Detect which cell encompasses the target text, then output its [X, Y] center coordinate. 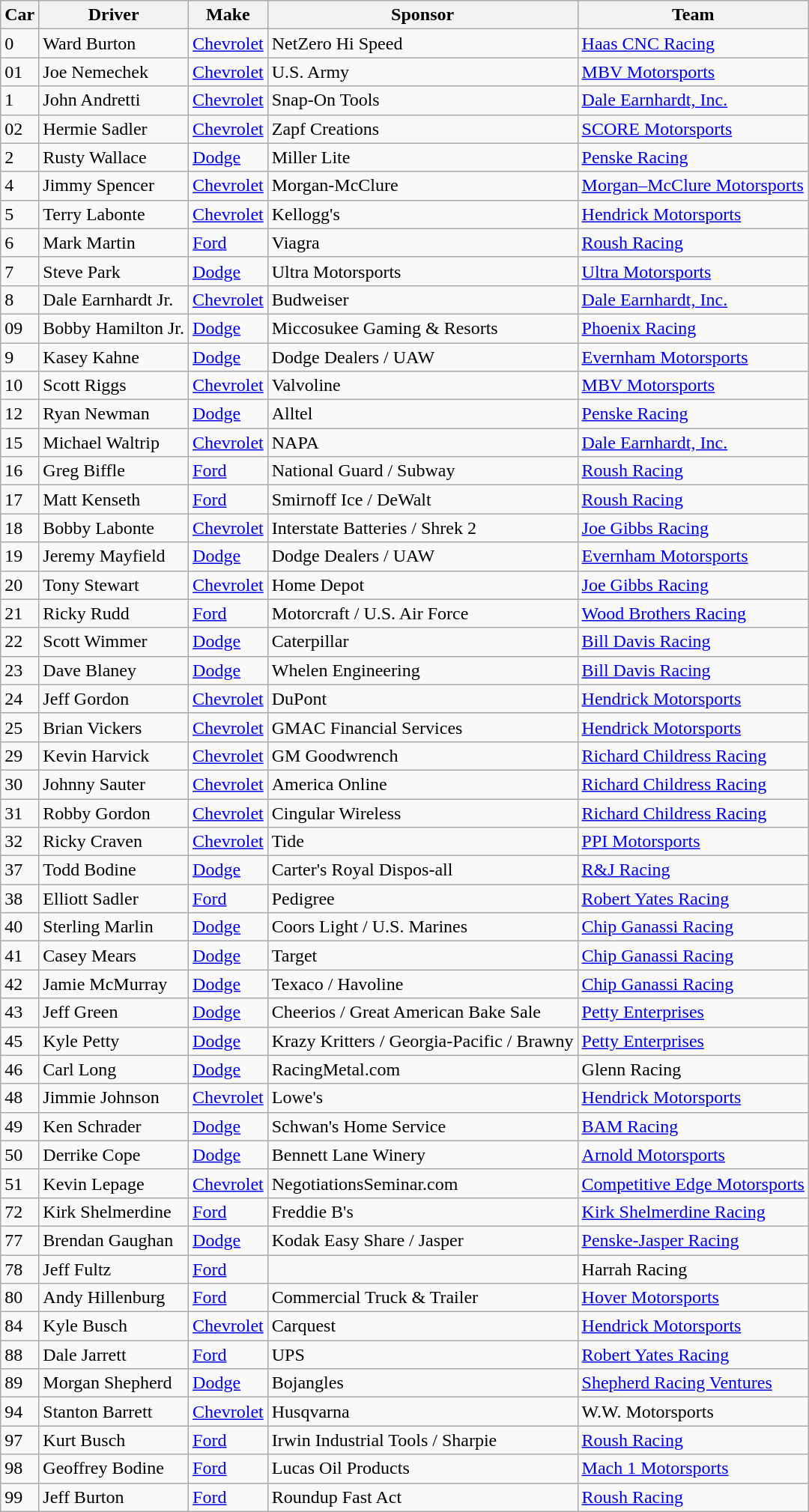
8 [19, 300]
Alltel [422, 414]
Zapf Creations [422, 129]
Jeremy Mayfield [114, 556]
Sponsor [422, 15]
37 [19, 870]
Jamie McMurray [114, 984]
Kurt Busch [114, 1440]
Brendan Gaughan [114, 1240]
Arnold Motorsports [693, 1155]
Irwin Industrial Tools / Sharpie [422, 1440]
Kirk Shelmerdine [114, 1212]
Tony Stewart [114, 585]
RacingMetal.com [422, 1069]
Budweiser [422, 300]
Johnny Sauter [114, 784]
25 [19, 727]
5 [19, 214]
Whelen Engineering [422, 670]
UPS [422, 1355]
Competitive Edge Motorsports [693, 1183]
15 [19, 443]
GMAC Financial Services [422, 727]
94 [19, 1412]
Valvoline [422, 386]
Derrike Cope [114, 1155]
50 [19, 1155]
20 [19, 585]
Kevin Harvick [114, 756]
17 [19, 500]
Brian Vickers [114, 727]
BAM Racing [693, 1126]
32 [19, 842]
16 [19, 471]
Texaco / Havoline [422, 984]
Cingular Wireless [422, 813]
Lowe's [422, 1098]
88 [19, 1355]
Jeff Gordon [114, 699]
John Andretti [114, 100]
Hover Motorsports [693, 1298]
Terry Labonte [114, 214]
77 [19, 1240]
02 [19, 129]
42 [19, 984]
Joe Nemechek [114, 72]
Snap-On Tools [422, 100]
29 [19, 756]
12 [19, 414]
Bennett Lane Winery [422, 1155]
40 [19, 927]
PPI Motorsports [693, 842]
Scott Riggs [114, 386]
Ken Schrader [114, 1126]
72 [19, 1212]
Steve Park [114, 271]
21 [19, 613]
Stanton Barrett [114, 1412]
Lucas Oil Products [422, 1469]
NegotiationsSeminar.com [422, 1183]
Phoenix Racing [693, 328]
Matt Kenseth [114, 500]
U.S. Army [422, 72]
Harrah Racing [693, 1269]
51 [19, 1183]
Carl Long [114, 1069]
Kyle Busch [114, 1326]
Bobby Labonte [114, 528]
49 [19, 1126]
Wood Brothers Racing [693, 613]
Glenn Racing [693, 1069]
Rusty Wallace [114, 157]
Driver [114, 15]
43 [19, 1012]
0 [19, 43]
Tide [422, 842]
Kellogg's [422, 214]
78 [19, 1269]
Miller Lite [422, 157]
23 [19, 670]
38 [19, 899]
Ricky Craven [114, 842]
Robby Gordon [114, 813]
Ryan Newman [114, 414]
Bobby Hamilton Jr. [114, 328]
Smirnoff Ice / DeWalt [422, 500]
Viagra [422, 243]
Target [422, 956]
09 [19, 328]
DuPont [422, 699]
1 [19, 100]
Miccosukee Gaming & Resorts [422, 328]
7 [19, 271]
Jeff Burton [114, 1497]
Krazy Kritters / Georgia-Pacific / Brawny [422, 1041]
Elliott Sadler [114, 899]
Make [228, 15]
Sterling Marlin [114, 927]
Ward Burton [114, 43]
Dale Earnhardt Jr. [114, 300]
Home Depot [422, 585]
Jimmy Spencer [114, 186]
Penske-Jasper Racing [693, 1240]
Motorcraft / U.S. Air Force [422, 613]
Mach 1 Motorsports [693, 1469]
4 [19, 186]
99 [19, 1497]
97 [19, 1440]
31 [19, 813]
Mark Martin [114, 243]
89 [19, 1383]
Interstate Batteries / Shrek 2 [422, 528]
Morgan Shepherd [114, 1383]
Kodak Easy Share / Jasper [422, 1240]
22 [19, 642]
NetZero Hi Speed [422, 43]
Shepherd Racing Ventures [693, 1383]
Dale Jarrett [114, 1355]
84 [19, 1326]
Morgan–McClure Motorsports [693, 186]
Haas CNC Racing [693, 43]
9 [19, 357]
Andy Hillenburg [114, 1298]
Caterpillar [422, 642]
Commercial Truck & Trailer [422, 1298]
Car [19, 15]
Bojangles [422, 1383]
GM Goodwrench [422, 756]
Cheerios / Great American Bake Sale [422, 1012]
Kasey Kahne [114, 357]
24 [19, 699]
Roundup Fast Act [422, 1497]
01 [19, 72]
Casey Mears [114, 956]
America Online [422, 784]
Husqvarna [422, 1412]
SCORE Motorsports [693, 129]
Ricky Rudd [114, 613]
Carquest [422, 1326]
41 [19, 956]
19 [19, 556]
30 [19, 784]
Team [693, 15]
Jimmie Johnson [114, 1098]
Morgan-McClure [422, 186]
6 [19, 243]
Jeff Fultz [114, 1269]
Todd Bodine [114, 870]
NAPA [422, 443]
Coors Light / U.S. Marines [422, 927]
Hermie Sadler [114, 129]
National Guard / Subway [422, 471]
R&J Racing [693, 870]
Kirk Shelmerdine Racing [693, 1212]
80 [19, 1298]
Kevin Lepage [114, 1183]
Scott Wimmer [114, 642]
46 [19, 1069]
Freddie B's [422, 1212]
45 [19, 1041]
Carter's Royal Dispos-all [422, 870]
Michael Waltrip [114, 443]
2 [19, 157]
10 [19, 386]
Geoffrey Bodine [114, 1469]
Greg Biffle [114, 471]
Dave Blaney [114, 670]
Kyle Petty [114, 1041]
Schwan's Home Service [422, 1126]
Jeff Green [114, 1012]
48 [19, 1098]
18 [19, 528]
98 [19, 1469]
Pedigree [422, 899]
W.W. Motorsports [693, 1412]
